Return the (X, Y) coordinate for the center point of the cell that contains the specified text.  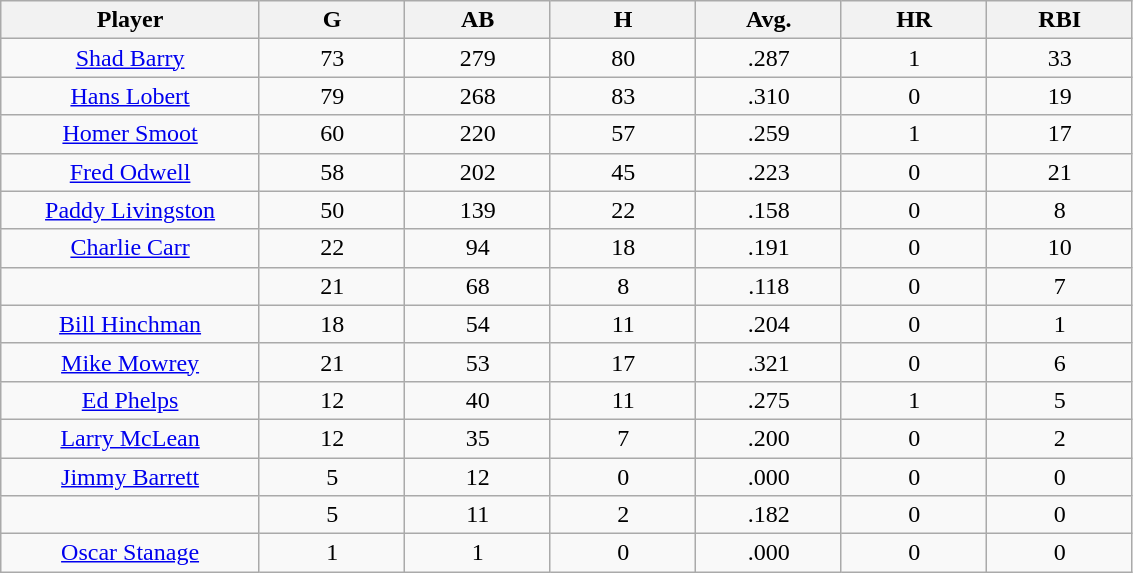
33 (1060, 58)
279 (478, 58)
.118 (769, 286)
268 (478, 96)
Charlie Carr (130, 248)
Shad Barry (130, 58)
60 (332, 134)
35 (478, 438)
10 (1060, 248)
.287 (769, 58)
58 (332, 172)
54 (478, 324)
68 (478, 286)
139 (478, 210)
94 (478, 248)
AB (478, 20)
53 (478, 362)
40 (478, 400)
Ed Phelps (130, 400)
.191 (769, 248)
Mike Mowrey (130, 362)
Jimmy Barrett (130, 477)
Fred Odwell (130, 172)
.200 (769, 438)
57 (623, 134)
202 (478, 172)
83 (623, 96)
H (623, 20)
73 (332, 58)
HR (914, 20)
.158 (769, 210)
Player (130, 20)
19 (1060, 96)
.223 (769, 172)
.204 (769, 324)
220 (478, 134)
6 (1060, 362)
Paddy Livingston (130, 210)
Homer Smoot (130, 134)
79 (332, 96)
.310 (769, 96)
Oscar Stanage (130, 553)
.182 (769, 515)
.259 (769, 134)
50 (332, 210)
80 (623, 58)
Bill Hinchman (130, 324)
45 (623, 172)
RBI (1060, 20)
Avg. (769, 20)
.275 (769, 400)
G (332, 20)
.321 (769, 362)
Hans Lobert (130, 96)
Larry McLean (130, 438)
